Determine the [X, Y] coordinate at the center of the cell enclosing the given text.  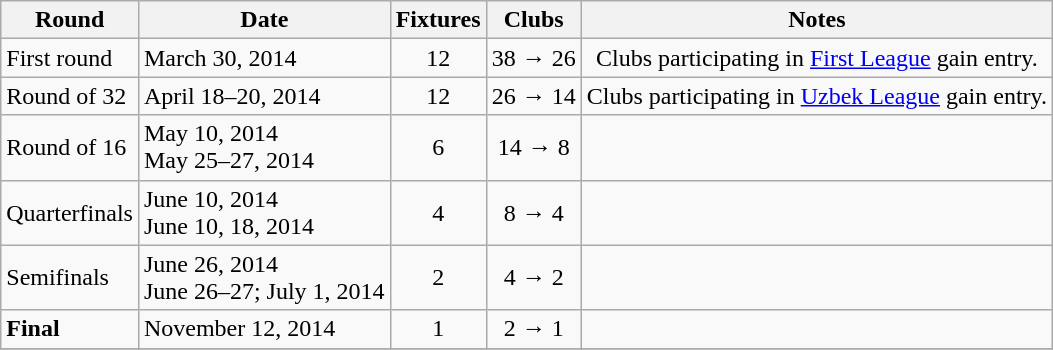
Quarterfinals [70, 212]
Fixtures [438, 20]
March 30, 2014 [264, 58]
Clubs participating in Uzbek League gain entry. [816, 96]
Clubs [534, 20]
Round of 16 [70, 148]
Date [264, 20]
38 → 26 [534, 58]
2 [438, 278]
Final [70, 329]
Round [70, 20]
Notes [816, 20]
Semifinals [70, 278]
4 → 2 [534, 278]
May 10, 2014May 25–27, 2014 [264, 148]
6 [438, 148]
November 12, 2014 [264, 329]
2 → 1 [534, 329]
4 [438, 212]
April 18–20, 2014 [264, 96]
Clubs participating in First League gain entry. [816, 58]
14 → 8 [534, 148]
June 10, 2014June 10, 18, 2014 [264, 212]
June 26, 2014June 26–27; July 1, 2014 [264, 278]
8 → 4 [534, 212]
Round of 32 [70, 96]
1 [438, 329]
First round [70, 58]
26 → 14 [534, 96]
